Determine the (X, Y) coordinate at the center of the cell enclosing the given text.  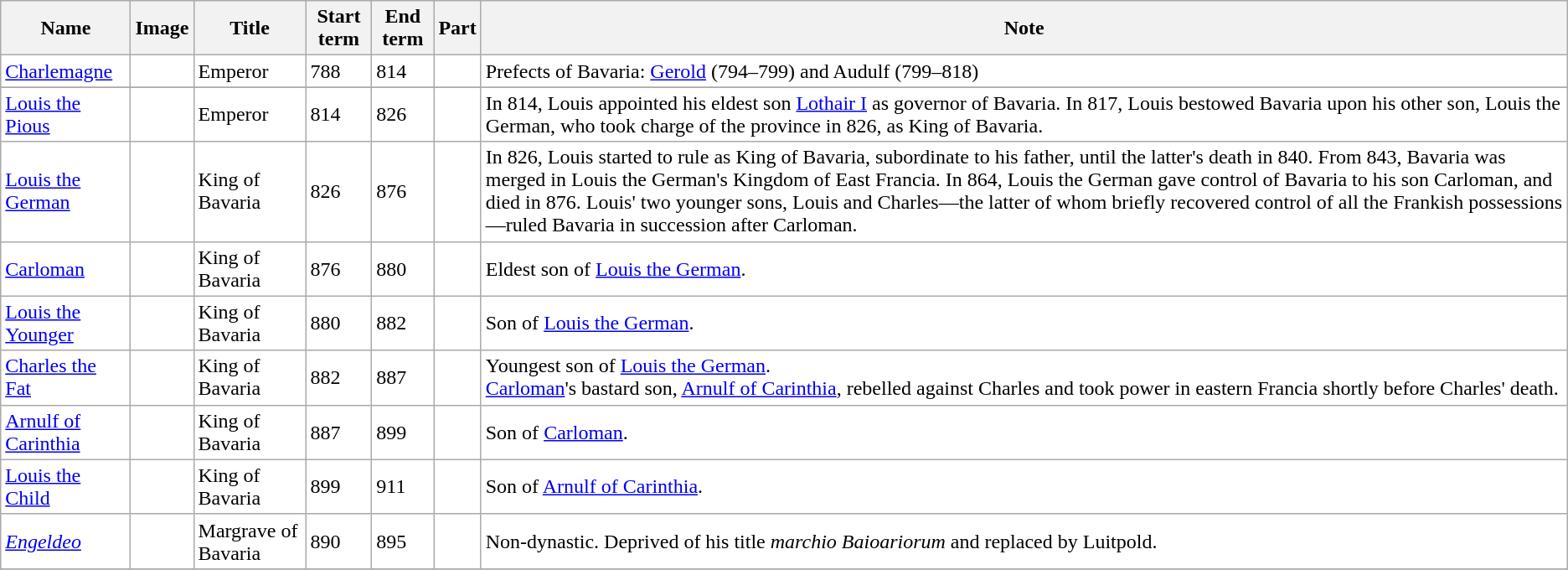
Carloman (65, 268)
Name (65, 28)
Non-dynastic. Deprived of his title marchio Baioariorum and replaced by Luitpold. (1024, 541)
Son of Carloman. (1024, 433)
Note (1024, 28)
Charles the Fat (65, 377)
Charlemagne (65, 71)
Start term (338, 28)
Prefects of Bavaria: Gerold (794–799) and Audulf (799–818) (1024, 71)
895 (403, 541)
890 (338, 541)
Son of Arnulf of Carinthia. (1024, 486)
Louis the Younger (65, 324)
911 (403, 486)
Arnulf of Carinthia (65, 433)
Louis the German (65, 191)
788 (338, 71)
Engeldeo (65, 541)
End term (403, 28)
Image (162, 28)
Louis the Pious (65, 114)
Title (250, 28)
Margrave of Bavaria (250, 541)
Eldest son of Louis the German. (1024, 268)
Part (457, 28)
Louis the Child (65, 486)
Son of Louis the German. (1024, 324)
